Pinpoint the cell where the given text exists, returning its [x, y] midpoint coordinate. 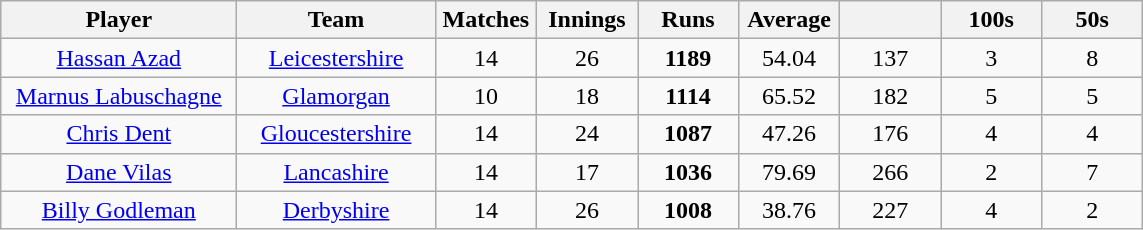
Player [119, 20]
Glamorgan [336, 96]
182 [890, 96]
10 [486, 96]
Derbyshire [336, 210]
Leicestershire [336, 58]
7 [1092, 172]
24 [586, 134]
Matches [486, 20]
176 [890, 134]
1114 [688, 96]
227 [890, 210]
1036 [688, 172]
Lancashire [336, 172]
266 [890, 172]
100s [992, 20]
8 [1092, 58]
Dane Vilas [119, 172]
54.04 [790, 58]
Hassan Azad [119, 58]
65.52 [790, 96]
38.76 [790, 210]
Innings [586, 20]
50s [1092, 20]
47.26 [790, 134]
Chris Dent [119, 134]
1008 [688, 210]
1087 [688, 134]
3 [992, 58]
Runs [688, 20]
79.69 [790, 172]
Billy Godleman [119, 210]
Team [336, 20]
Marnus Labuschagne [119, 96]
137 [890, 58]
Average [790, 20]
Gloucestershire [336, 134]
1189 [688, 58]
17 [586, 172]
18 [586, 96]
